Determine the [X, Y] coordinate at the center of the cell enclosing the given text.  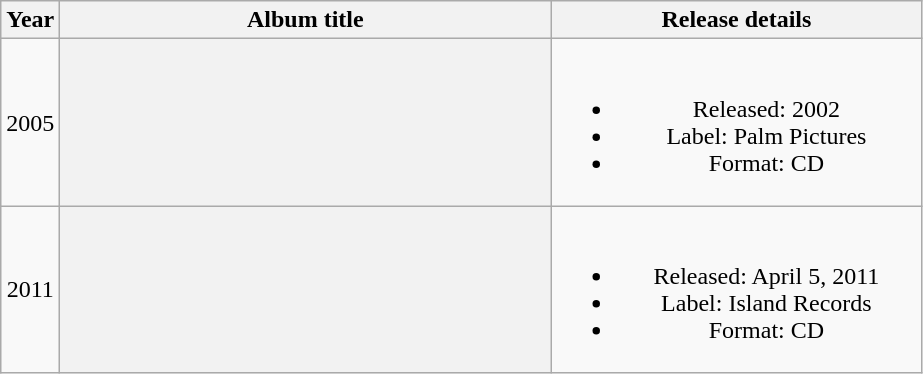
2011 [30, 290]
Album title [306, 20]
Release details [736, 20]
Released: 2002Label: Palm PicturesFormat: CD [736, 122]
Released: April 5, 2011Label: Island RecordsFormat: CD [736, 290]
2005 [30, 122]
Year [30, 20]
